Locate the cell with the specified text and output its (x, y) center coordinate. 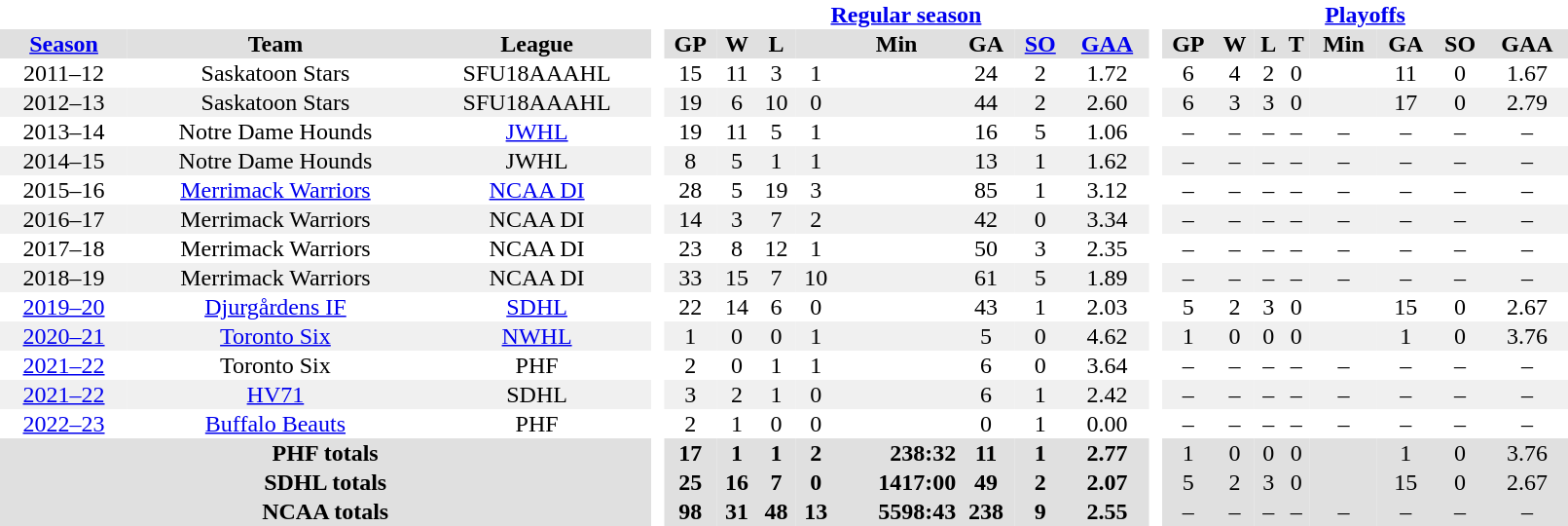
44 (987, 102)
2015–16 (64, 190)
42 (987, 219)
22 (691, 307)
24 (987, 73)
4 (1234, 73)
1.89 (1108, 278)
2022–23 (64, 424)
1.62 (1108, 161)
3.64 (1108, 365)
NCAA totals (325, 511)
HV71 (275, 394)
Team (275, 44)
31 (738, 511)
49 (987, 482)
2.60 (1108, 102)
Buffalo Beauts (275, 424)
2013–14 (64, 131)
2.07 (1108, 482)
1.06 (1108, 131)
3.34 (1108, 219)
25 (691, 482)
Season (64, 44)
2016–17 (64, 219)
Regular season (906, 15)
3.12 (1108, 190)
61 (987, 278)
23 (691, 248)
League (537, 44)
T (1296, 44)
28 (691, 190)
85 (987, 190)
2014–15 (64, 161)
Djurgårdens IF (275, 307)
2.03 (1108, 307)
NWHL (537, 336)
1.67 (1526, 73)
1417:00 (897, 482)
238 (987, 511)
1.72 (1108, 73)
2019–20 (64, 307)
2012–13 (64, 102)
0.00 (1108, 424)
50 (987, 248)
SDHL totals (325, 482)
33 (691, 278)
43 (987, 307)
PHF totals (325, 453)
2.79 (1526, 102)
238:32 (897, 453)
2020–21 (64, 336)
9 (1039, 511)
2017–18 (64, 248)
98 (691, 511)
12 (777, 248)
48 (777, 511)
2.55 (1108, 511)
2011–12 (64, 73)
2018–19 (64, 278)
5598:43 (897, 511)
4.62 (1108, 336)
2.77 (1108, 453)
2.42 (1108, 394)
2.35 (1108, 248)
